From the cell containing the given text, extract its center point as (x, y) coordinate. 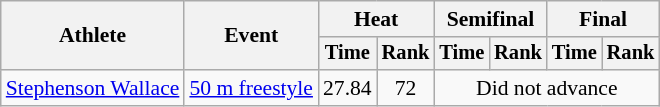
27.84 (348, 88)
Semifinal (490, 19)
Athlete (93, 36)
Event (251, 36)
50 m freestyle (251, 88)
72 (406, 88)
Heat (376, 19)
Did not advance (546, 88)
Stephenson Wallace (93, 88)
Final (603, 19)
